Return the (X, Y) coordinate for the center point of the cell that contains the specified text.  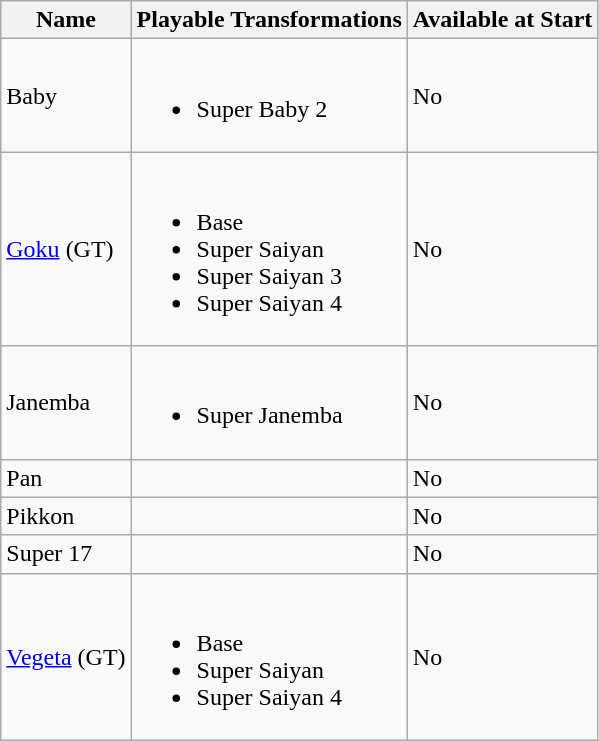
Playable Transformations (269, 20)
Vegeta (GT) (66, 656)
BaseSuper SaiyanSuper Saiyan 3Super Saiyan 4 (269, 249)
Pan (66, 478)
Super Janemba (269, 402)
Pikkon (66, 516)
Goku (GT) (66, 249)
Super 17 (66, 554)
Janemba (66, 402)
Super Baby 2 (269, 96)
Name (66, 20)
Baby (66, 96)
BaseSuper SaiyanSuper Saiyan 4 (269, 656)
Available at Start (502, 20)
